Scan for the cell matching the given text and deliver its (X, Y) coordinate at center. 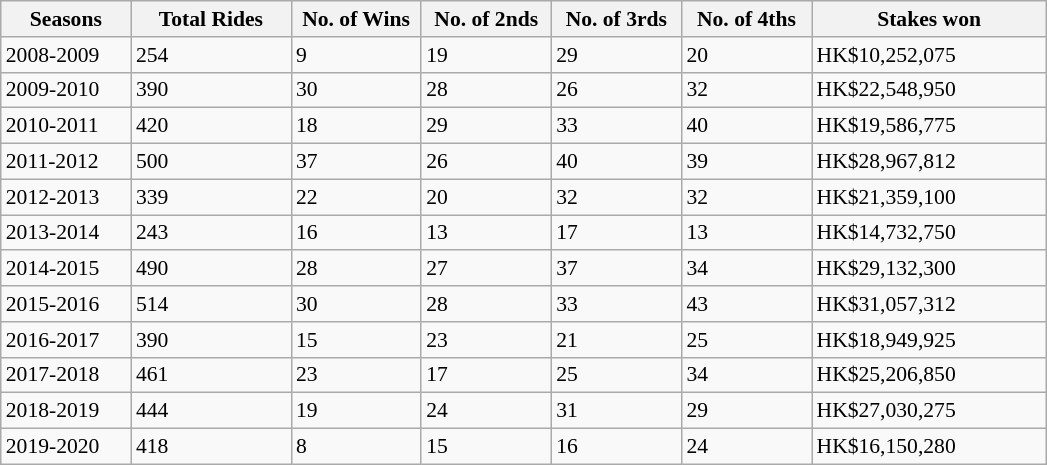
No. of 2nds (486, 19)
HK$25,206,850 (930, 375)
No. of Wins (356, 19)
461 (211, 375)
2017-2018 (66, 375)
Total Rides (211, 19)
2012-2013 (66, 197)
2019-2020 (66, 447)
43 (746, 304)
Seasons (66, 19)
444 (211, 411)
8 (356, 447)
HK$22,548,950 (930, 90)
HK$16,150,280 (930, 447)
2008-2009 (66, 55)
2016-2017 (66, 340)
HK$21,359,100 (930, 197)
No. of 4ths (746, 19)
HK$19,586,775 (930, 126)
31 (616, 411)
2009-2010 (66, 90)
2013-2014 (66, 233)
254 (211, 55)
514 (211, 304)
21 (616, 340)
HK$27,030,275 (930, 411)
HK$10,252,075 (930, 55)
22 (356, 197)
339 (211, 197)
420 (211, 126)
HK$28,967,812 (930, 162)
2011-2012 (66, 162)
2015-2016 (66, 304)
2018-2019 (66, 411)
27 (486, 269)
9 (356, 55)
243 (211, 233)
2010-2011 (66, 126)
39 (746, 162)
500 (211, 162)
HK$29,132,300 (930, 269)
No. of 3rds (616, 19)
418 (211, 447)
HK$14,732,750 (930, 233)
HK$18,949,925 (930, 340)
2014-2015 (66, 269)
490 (211, 269)
18 (356, 126)
HK$31,057,312 (930, 304)
Stakes won (930, 19)
